Extract the (x, y) coordinate from the center of the cell holding the provided text.  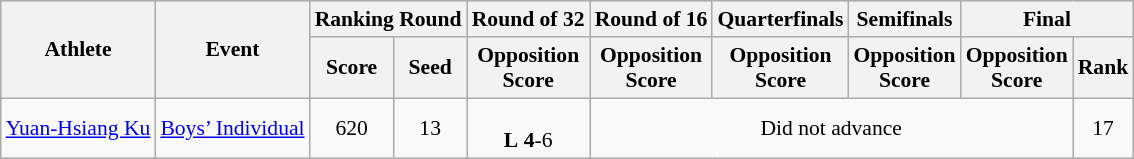
L 4-6 (528, 128)
Score (352, 68)
Athlete (78, 50)
Quarterfinals (780, 19)
Boys’ Individual (232, 128)
Event (232, 50)
Ranking Round (388, 19)
620 (352, 128)
Final (1048, 19)
Semifinals (905, 19)
17 (1104, 128)
Rank (1104, 68)
Round of 16 (652, 19)
13 (430, 128)
Yuan-Hsiang Ku (78, 128)
Seed (430, 68)
Did not advance (832, 128)
Round of 32 (528, 19)
